Determine the (x, y) coordinate at the center of the cell enclosing the given text.  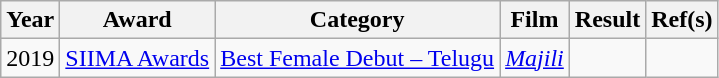
Category (358, 20)
Majili (535, 58)
SIIMA Awards (138, 58)
2019 (30, 58)
Year (30, 20)
Ref(s) (682, 20)
Film (535, 20)
Best Female Debut – Telugu (358, 58)
Award (138, 20)
Result (607, 20)
